Output the [X, Y] coordinate of the center of the cell containing the given text.  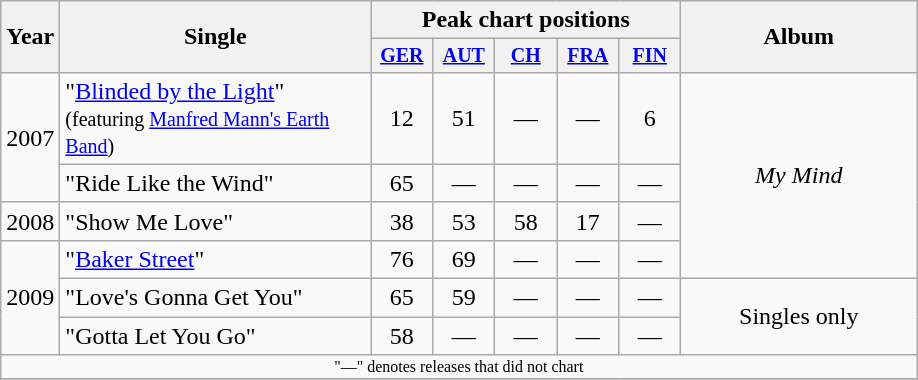
2007 [30, 137]
Album [799, 37]
38 [402, 221]
"Baker Street" [216, 259]
Year [30, 37]
76 [402, 259]
69 [464, 259]
Single [216, 37]
53 [464, 221]
"Gotta Let You Go" [216, 336]
AUT [464, 56]
CH [526, 56]
2008 [30, 221]
51 [464, 118]
"Blinded by the Light" (featuring Manfred Mann's Earth Band) [216, 118]
FRA [588, 56]
Singles only [799, 317]
"Show Me Love" [216, 221]
"Ride Like the Wind" [216, 183]
17 [588, 221]
59 [464, 298]
"Love's Gonna Get You" [216, 298]
Peak chart positions [526, 20]
12 [402, 118]
My Mind [799, 175]
"—" denotes releases that did not chart [459, 367]
FIN [650, 56]
2009 [30, 297]
GER [402, 56]
6 [650, 118]
